Output the (x, y) coordinate of the center of the cell containing the given text.  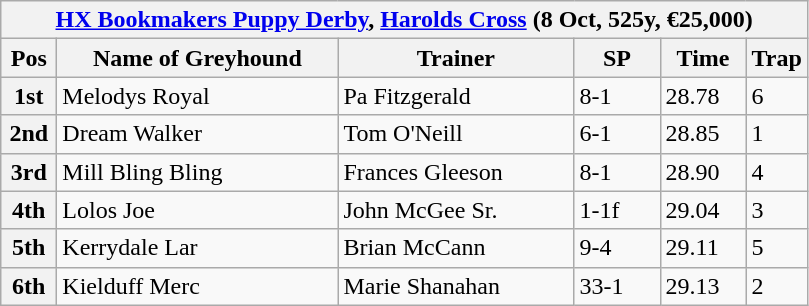
Dream Walker (198, 134)
3 (776, 210)
Lolos Joe (198, 210)
Name of Greyhound (198, 58)
Trainer (456, 58)
John McGee Sr. (456, 210)
Pos (29, 58)
Trap (776, 58)
Kerrydale Lar (198, 248)
Time (703, 58)
29.13 (703, 286)
Pa Fitzgerald (456, 96)
2 (776, 286)
6-1 (617, 134)
1 (776, 134)
1st (29, 96)
6 (776, 96)
28.78 (703, 96)
Marie Shanahan (456, 286)
29.11 (703, 248)
4th (29, 210)
29.04 (703, 210)
6th (29, 286)
SP (617, 58)
4 (776, 172)
Mill Bling Bling (198, 172)
5th (29, 248)
3rd (29, 172)
9-4 (617, 248)
2nd (29, 134)
1-1f (617, 210)
28.90 (703, 172)
HX Bookmakers Puppy Derby, Harolds Cross (8 Oct, 525y, €25,000) (404, 20)
33-1 (617, 286)
Brian McCann (456, 248)
Kielduff Merc (198, 286)
Frances Gleeson (456, 172)
Melodys Royal (198, 96)
Tom O'Neill (456, 134)
28.85 (703, 134)
5 (776, 248)
